Return the [X, Y] coordinate for the center point of the cell that contains the specified text.  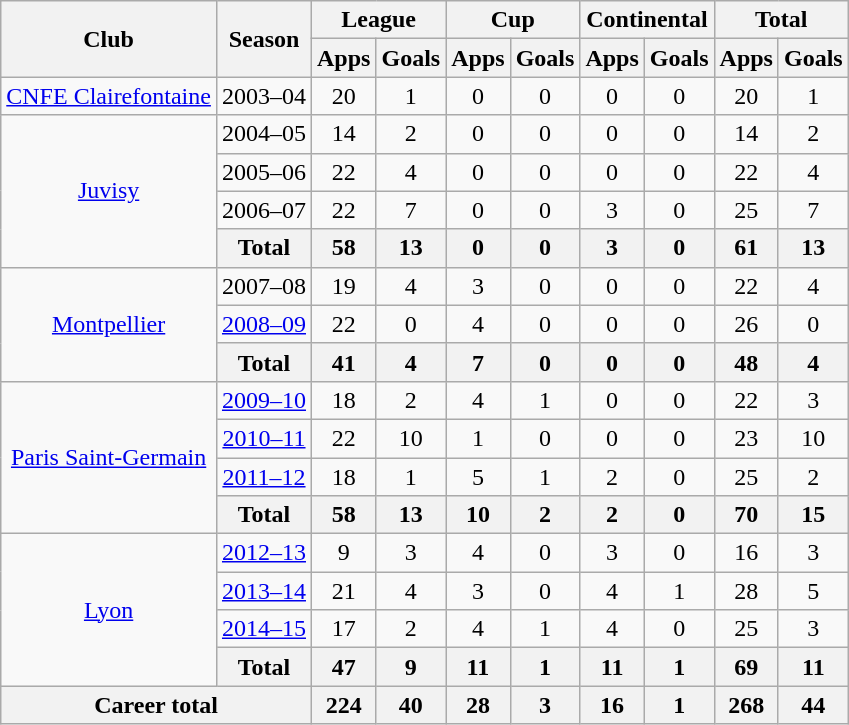
224 [344, 705]
268 [746, 705]
Juvisy [109, 191]
61 [746, 248]
40 [411, 705]
Career total [156, 705]
41 [344, 362]
44 [813, 705]
15 [813, 515]
2004–05 [264, 134]
2009–10 [264, 400]
2014–15 [264, 629]
2010–11 [264, 438]
2006–07 [264, 210]
19 [344, 286]
CNFE Clairefontaine [109, 96]
23 [746, 438]
17 [344, 629]
48 [746, 362]
Montpellier [109, 324]
2007–08 [264, 286]
2013–14 [264, 591]
47 [344, 667]
Lyon [109, 610]
2012–13 [264, 553]
2005–06 [264, 172]
Club [109, 39]
Paris Saint-Germain [109, 457]
Continental [647, 20]
2008–09 [264, 324]
Cup [513, 20]
League [379, 20]
69 [746, 667]
26 [746, 324]
2011–12 [264, 477]
2003–04 [264, 96]
70 [746, 515]
21 [344, 591]
Season [264, 39]
